Search for the cell housing the specified text and yield its [x, y] center coordinate. 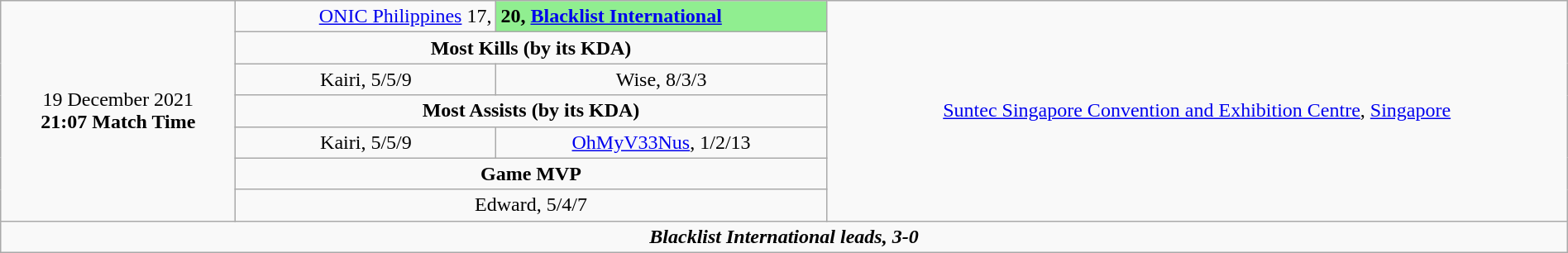
20, Blacklist International [662, 17]
Blacklist International leads, 3-0 [784, 236]
Game MVP [531, 174]
Edward, 5/4/7 [531, 205]
Wise, 8/3/3 [662, 79]
ONIC Philippines 17, [366, 17]
OhMyV33Nus, 1/2/13 [662, 142]
Most Assists (by its KDA) [531, 111]
19 December 202121:07 Match Time [118, 111]
Suntec Singapore Convention and Exhibition Centre, Singapore [1197, 111]
Most Kills (by its KDA) [531, 48]
